Search for the cell housing the specified text and yield its (X, Y) center coordinate. 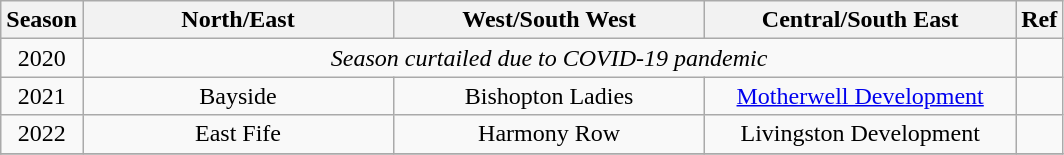
Ref (1040, 20)
Bayside (238, 96)
2022 (42, 134)
East Fife (238, 134)
Season (42, 20)
North/East (238, 20)
Season curtailed due to COVID-19 pandemic (548, 58)
Harmony Row (550, 134)
Central/South East (860, 20)
Motherwell Development (860, 96)
2020 (42, 58)
Livingston Development (860, 134)
Bishopton Ladies (550, 96)
West/South West (550, 20)
2021 (42, 96)
